Extract the [X, Y] coordinate from the center of the cell holding the provided text.  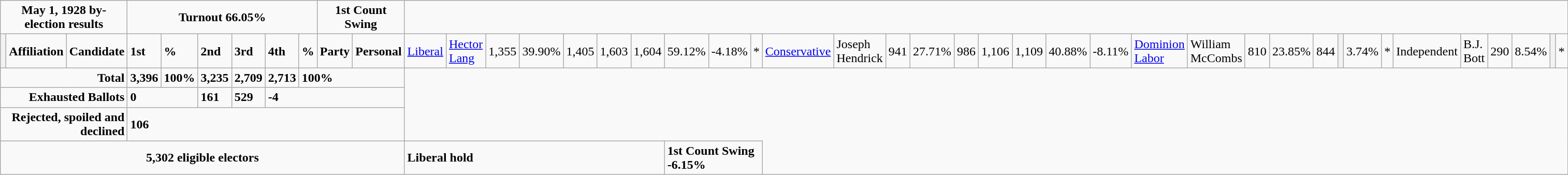
Conservative [798, 51]
-8.11% [1111, 51]
8.54% [1531, 51]
1,355 [502, 51]
Liberal hold [534, 157]
Candidate [97, 51]
59.12% [687, 51]
1,603 [614, 51]
William McCombs [1216, 51]
941 [898, 51]
39.90% [542, 51]
Turnout 66.05% [222, 18]
-4 [335, 97]
B.J. Bott [1474, 51]
1,405 [580, 51]
27.71% [932, 51]
1,106 [995, 51]
Rejected, spoiled and declined [64, 124]
4th [282, 51]
2,713 [282, 78]
3,396 [144, 78]
1st Count Swing [360, 18]
3.74% [1363, 51]
1st Count Swing -6.15% [714, 157]
-4.18% [729, 51]
810 [1257, 51]
Personal [379, 51]
290 [1500, 51]
40.88% [1068, 51]
Exhausted Ballots [64, 97]
Dominion Labor [1159, 51]
Independent [1427, 51]
529 [249, 97]
986 [966, 51]
23.85% [1291, 51]
Affiliation [36, 51]
2,709 [249, 78]
Party [335, 51]
844 [1326, 51]
3rd [249, 51]
Total [64, 78]
Hector Lang [466, 51]
2nd [214, 51]
May 1, 1928 by-election results [64, 18]
0 [163, 97]
1,604 [647, 51]
Joseph Hendrick [860, 51]
161 [214, 97]
Liberal [425, 51]
1,109 [1029, 51]
5,302 eligible electors [202, 157]
1st [144, 51]
3,235 [214, 78]
106 [266, 124]
